Determine the [x, y] coordinate at the center of the cell enclosing the given text.  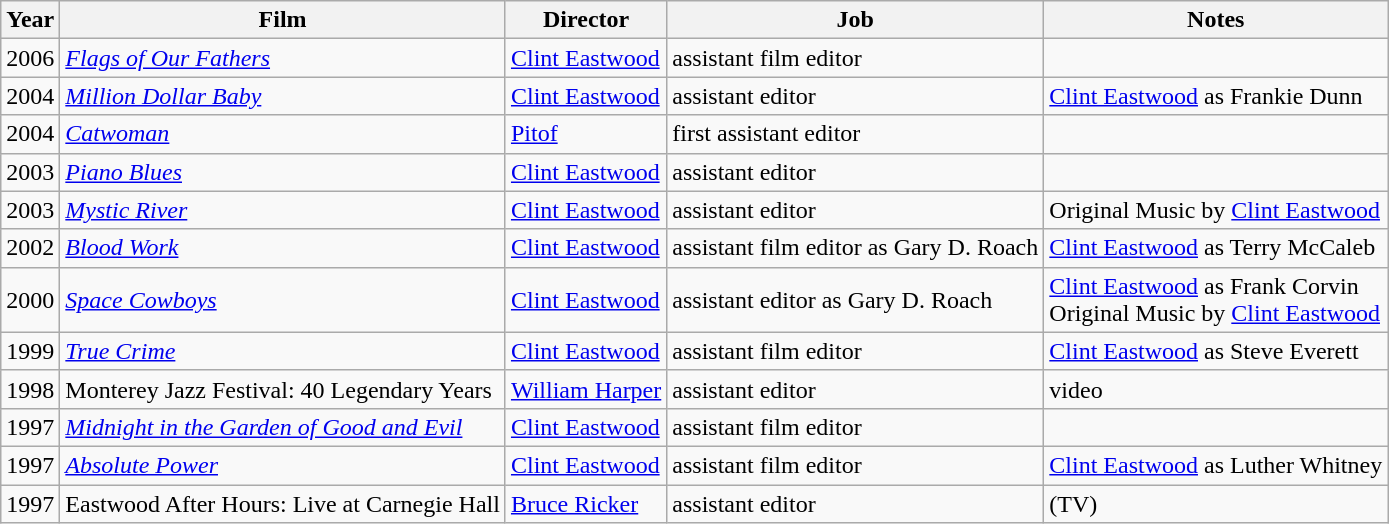
Midnight in the Garden of Good and Evil [283, 427]
Original Music by Clint Eastwood [1216, 210]
Piano Blues [283, 172]
True Crime [283, 351]
Eastwood After Hours: Live at Carnegie Hall [283, 503]
Notes [1216, 20]
Clint Eastwood as Frank CorvinOriginal Music by Clint Eastwood [1216, 300]
Year [30, 20]
2006 [30, 58]
Blood Work [283, 248]
Bruce Ricker [586, 503]
Director [586, 20]
Absolute Power [283, 465]
first assistant editor [856, 134]
Space Cowboys [283, 300]
1998 [30, 389]
Pitof [586, 134]
Film [283, 20]
Clint Eastwood as Steve Everett [1216, 351]
Million Dollar Baby [283, 96]
Clint Eastwood as Terry McCaleb [1216, 248]
Job [856, 20]
2002 [30, 248]
Mystic River [283, 210]
Flags of Our Fathers [283, 58]
assistant editor as Gary D. Roach [856, 300]
video [1216, 389]
Clint Eastwood as Frankie Dunn [1216, 96]
assistant film editor as Gary D. Roach [856, 248]
Monterey Jazz Festival: 40 Legendary Years [283, 389]
(TV) [1216, 503]
Clint Eastwood as Luther Whitney [1216, 465]
William Harper [586, 389]
1999 [30, 351]
2000 [30, 300]
Catwoman [283, 134]
